Provide the (x, y) coordinate of the cell's center where the given text is located.  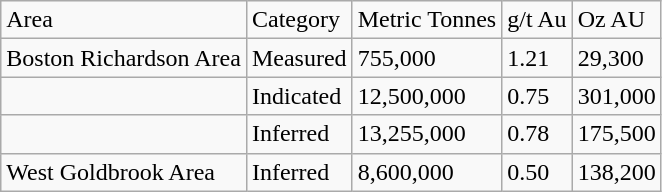
12,500,000 (427, 96)
1.21 (537, 58)
Oz AU (616, 20)
0.78 (537, 134)
Category (299, 20)
Area (124, 20)
0.75 (537, 96)
175,500 (616, 134)
Indicated (299, 96)
301,000 (616, 96)
West Goldbrook Area (124, 172)
8,600,000 (427, 172)
g/t Au (537, 20)
Boston Richardson Area (124, 58)
13,255,000 (427, 134)
0.50 (537, 172)
138,200 (616, 172)
29,300 (616, 58)
755,000 (427, 58)
Measured (299, 58)
Metric Tonnes (427, 20)
